Output the (x, y) coordinate of the center of the cell containing the given text.  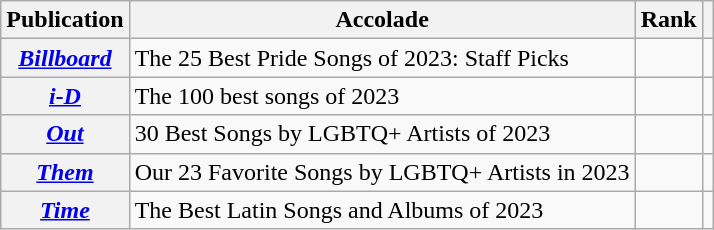
Accolade (382, 20)
The 25 Best Pride Songs of 2023: Staff Picks (382, 58)
Rank (668, 20)
Them (65, 172)
Publication (65, 20)
30 Best Songs by LGBTQ+ Artists of 2023 (382, 134)
Billboard (65, 58)
Out (65, 134)
The 100 best songs of 2023 (382, 96)
Time (65, 210)
Our 23 Favorite Songs by LGBTQ+ Artists in 2023 (382, 172)
i-D (65, 96)
The Best Latin Songs and Albums of 2023 (382, 210)
